Scan for the cell matching the given text and deliver its (X, Y) coordinate at center. 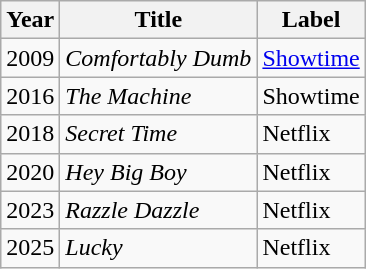
2018 (30, 134)
Razzle Dazzle (158, 210)
Title (158, 20)
Year (30, 20)
2009 (30, 58)
Lucky (158, 248)
2020 (30, 172)
Hey Big Boy (158, 172)
Label (311, 20)
Secret Time (158, 134)
2016 (30, 96)
2025 (30, 248)
The Machine (158, 96)
Comfortably Dumb (158, 58)
2023 (30, 210)
